Return the [x, y] coordinate for the center point of the cell that contains the specified text.  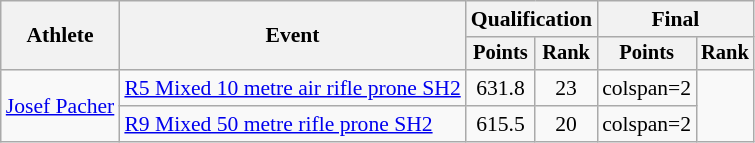
23 [566, 88]
Athlete [60, 36]
631.8 [500, 88]
R5 Mixed 10 metre air rifle prone SH2 [292, 88]
Event [292, 36]
Final [676, 19]
Qualification [532, 19]
20 [566, 124]
615.5 [500, 124]
Josef Pacher [60, 106]
R9 Mixed 50 metre rifle prone SH2 [292, 124]
